From the cell containing the given text, extract its center point as (X, Y) coordinate. 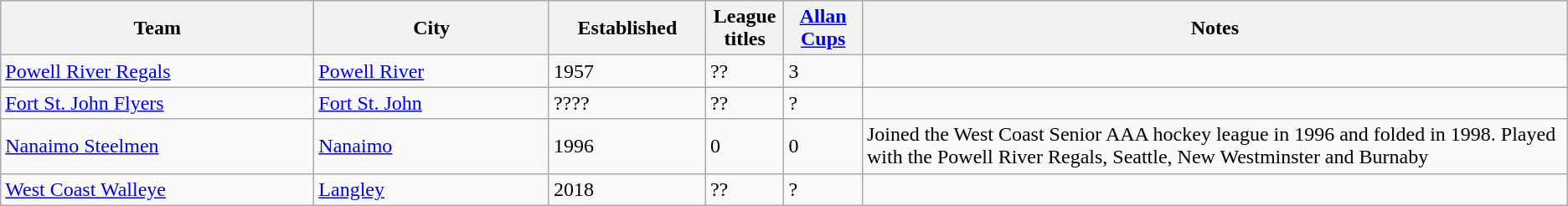
Team (157, 28)
???? (627, 103)
2018 (627, 189)
West Coast Walleye (157, 189)
Established (627, 28)
1996 (627, 146)
Allan Cups (823, 28)
Powell River (432, 71)
Fort St. John (432, 103)
Langley (432, 189)
1957 (627, 71)
League titles (745, 28)
Powell River Regals (157, 71)
Nanaimo (432, 146)
3 (823, 71)
Joined the West Coast Senior AAA hockey league in 1996 and folded in 1998. Played with the Powell River Regals, Seattle, New Westminster and Burnaby (1215, 146)
Notes (1215, 28)
Nanaimo Steelmen (157, 146)
City (432, 28)
Fort St. John Flyers (157, 103)
